For the text-containing cell, return its midpoint in (x, y) coordinate format. 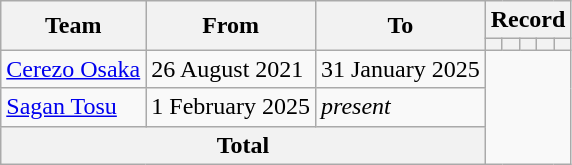
Cerezo Osaka (74, 69)
Sagan Tosu (74, 107)
present (400, 107)
Record (528, 20)
Total (243, 145)
To (400, 26)
31 January 2025 (400, 69)
1 February 2025 (231, 107)
From (231, 26)
26 August 2021 (231, 69)
Team (74, 26)
